For the text-containing cell, return its midpoint in (x, y) coordinate format. 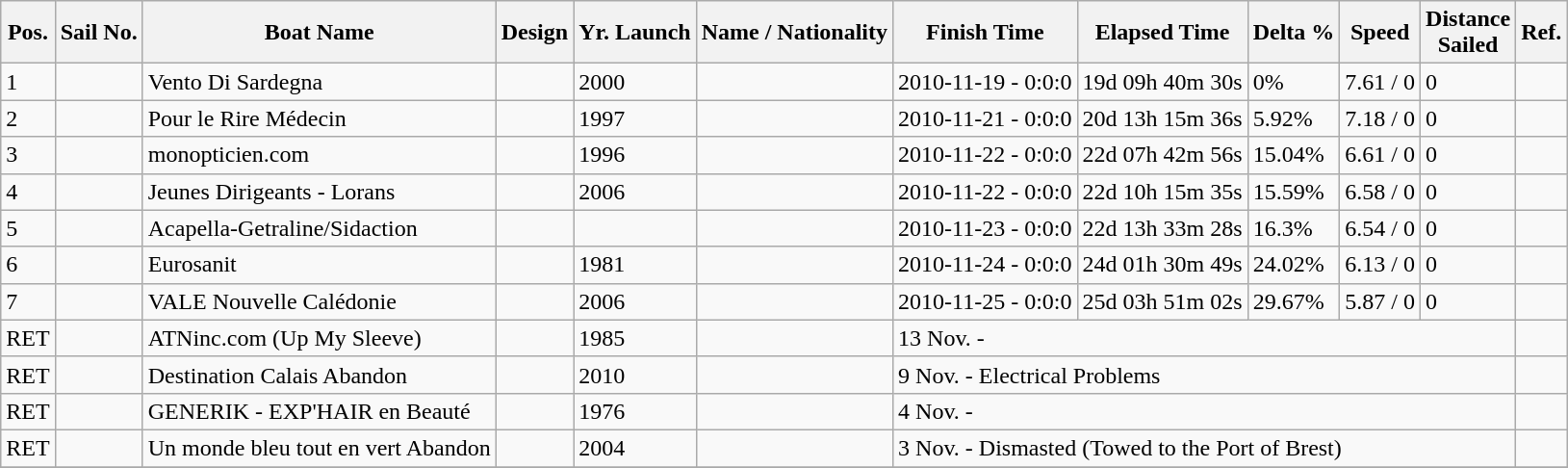
5.87 / 0 (1380, 301)
Pos. (28, 33)
5.92% (1294, 118)
5 (28, 228)
Design (534, 33)
Delta % (1294, 33)
2010-11-21 - 0:0:0 (986, 118)
Eurosanit (320, 265)
1976 (635, 411)
Boat Name (320, 33)
Elapsed Time (1163, 33)
2010-11-24 - 0:0:0 (986, 265)
3 Nov. - Dismasted (Towed to the Port of Brest) (1205, 448)
22d 07h 42m 56s (1163, 155)
7.18 / 0 (1380, 118)
Finish Time (986, 33)
DistanceSailed (1469, 33)
GENERIK - EXP'HAIR en Beauté (320, 411)
Un monde bleu tout en vert Abandon (320, 448)
16.3% (1294, 228)
20d 13h 15m 36s (1163, 118)
Pour le Rire Médecin (320, 118)
1997 (635, 118)
15.04% (1294, 155)
Sail No. (98, 33)
6 (28, 265)
6.58 / 0 (1380, 192)
Jeunes Dirigeants - Lorans (320, 192)
6.54 / 0 (1380, 228)
2010-11-23 - 0:0:0 (986, 228)
1996 (635, 155)
15.59% (1294, 192)
4 Nov. - (1205, 411)
7 (28, 301)
2010-11-25 - 0:0:0 (986, 301)
1981 (635, 265)
Acapella-Getraline/Sidaction (320, 228)
2 (28, 118)
monopticien.com (320, 155)
2000 (635, 82)
Yr. Launch (635, 33)
Vento Di Sardegna (320, 82)
29.67% (1294, 301)
4 (28, 192)
2010-11-19 - 0:0:0 (986, 82)
0% (1294, 82)
Ref. (1542, 33)
13 Nov. - (1205, 338)
ATNinc.com (Up My Sleeve) (320, 338)
25d 03h 51m 02s (1163, 301)
6.13 / 0 (1380, 265)
3 (28, 155)
1985 (635, 338)
Name / Nationality (794, 33)
Speed (1380, 33)
9 Nov. - Electrical Problems (1205, 375)
Destination Calais Abandon (320, 375)
24.02% (1294, 265)
2004 (635, 448)
6.61 / 0 (1380, 155)
7.61 / 0 (1380, 82)
2010 (635, 375)
24d 01h 30m 49s (1163, 265)
22d 13h 33m 28s (1163, 228)
VALE Nouvelle Calédonie (320, 301)
22d 10h 15m 35s (1163, 192)
19d 09h 40m 30s (1163, 82)
1 (28, 82)
